Return (x, y) of the center of cell containing provided text 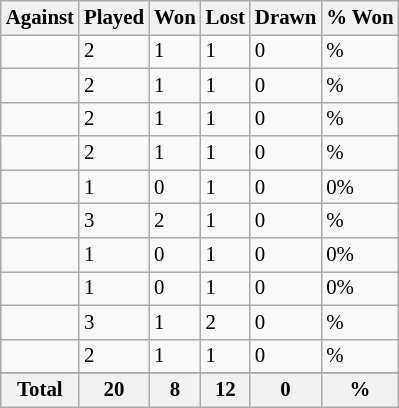
20 (114, 390)
8 (175, 390)
Won (175, 18)
Total (40, 390)
12 (226, 390)
Lost (226, 18)
Against (40, 18)
Played (114, 18)
Drawn (286, 18)
% Won (360, 18)
